Identify which cell holds the provided text, then report its (X, Y) central coordinate. 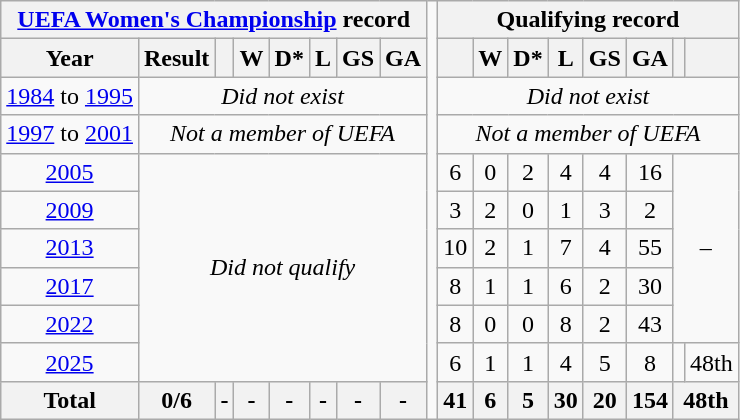
16 (650, 172)
154 (650, 400)
Result (176, 58)
7 (566, 248)
2013 (70, 248)
10 (456, 248)
Total (70, 400)
2025 (70, 362)
1984 to 1995 (70, 96)
55 (650, 248)
2009 (70, 210)
20 (604, 400)
43 (650, 324)
2005 (70, 172)
UEFA Women's Championship record (214, 20)
Did not qualify (282, 267)
Qualifying record (588, 20)
– (706, 248)
2022 (70, 324)
2017 (70, 286)
0/6 (176, 400)
41 (456, 400)
1997 to 2001 (70, 134)
Year (70, 58)
